Identify which cell holds the provided text, then report its [X, Y] central coordinate. 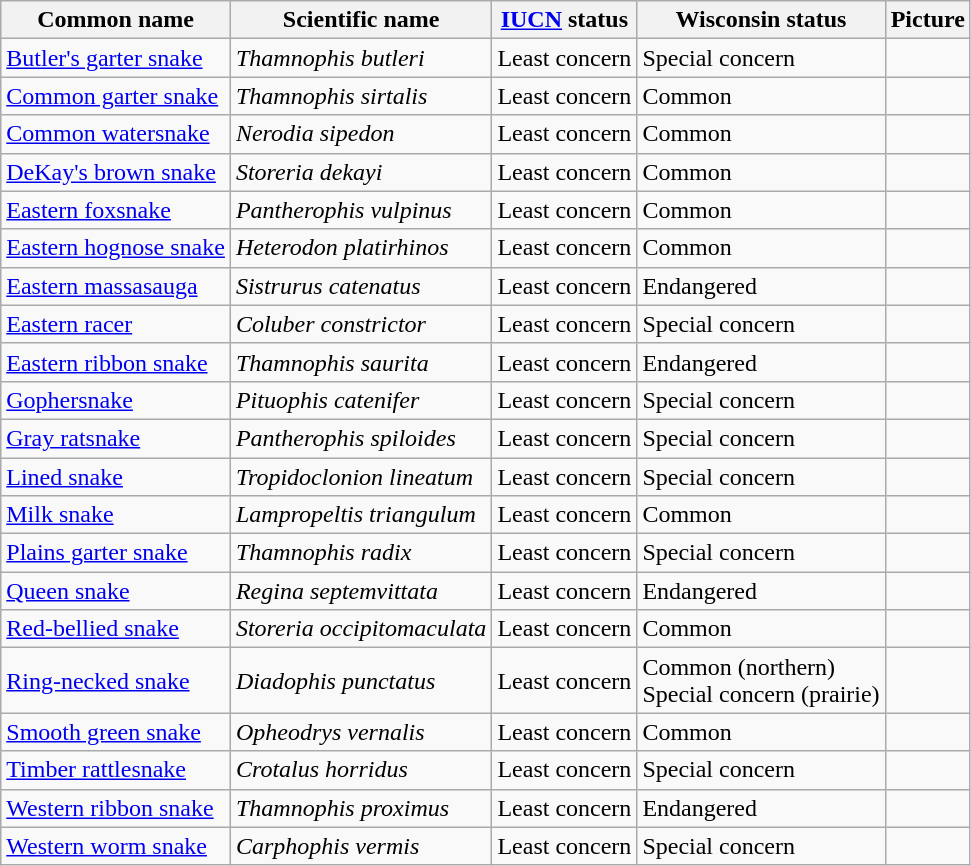
Lampropeltis triangulum [360, 515]
Regina septemvittata [360, 591]
Milk snake [116, 515]
Nerodia sipedon [360, 134]
Butler's garter snake [116, 58]
Eastern ribbon snake [116, 362]
Opheodrys vernalis [360, 732]
Diadophis punctatus [360, 680]
Heterodon platirhinos [360, 248]
Scientific name [360, 20]
Storeria dekayi [360, 172]
Pantherophis vulpinus [360, 210]
Plains garter snake [116, 553]
Gray ratsnake [116, 438]
Tropidoclonion lineatum [360, 477]
Ring-necked snake [116, 680]
Eastern foxsnake [116, 210]
Common garter snake [116, 96]
Thamnophis proximus [360, 808]
Storeria occipitomaculata [360, 629]
Coluber constrictor [360, 324]
Red-bellied snake [116, 629]
Queen snake [116, 591]
Sistrurus catenatus [360, 286]
Western ribbon snake [116, 808]
Common name [116, 20]
Thamnophis radix [360, 553]
Pituophis catenifer [360, 400]
Eastern hognose snake [116, 248]
Timber rattlesnake [116, 770]
Pantherophis spiloides [360, 438]
Thamnophis sirtalis [360, 96]
Western worm snake [116, 846]
Picture [928, 20]
Common (northern)Special concern (prairie) [761, 680]
Crotalus horridus [360, 770]
Smooth green snake [116, 732]
Common watersnake [116, 134]
IUCN status [564, 20]
Thamnophis butleri [360, 58]
Carphophis vermis [360, 846]
Eastern racer [116, 324]
DeKay's brown snake [116, 172]
Eastern massasauga [116, 286]
Gophersnake [116, 400]
Thamnophis saurita [360, 362]
Lined snake [116, 477]
Wisconsin status [761, 20]
